Scan for the cell matching the given text and deliver its (X, Y) coordinate at center. 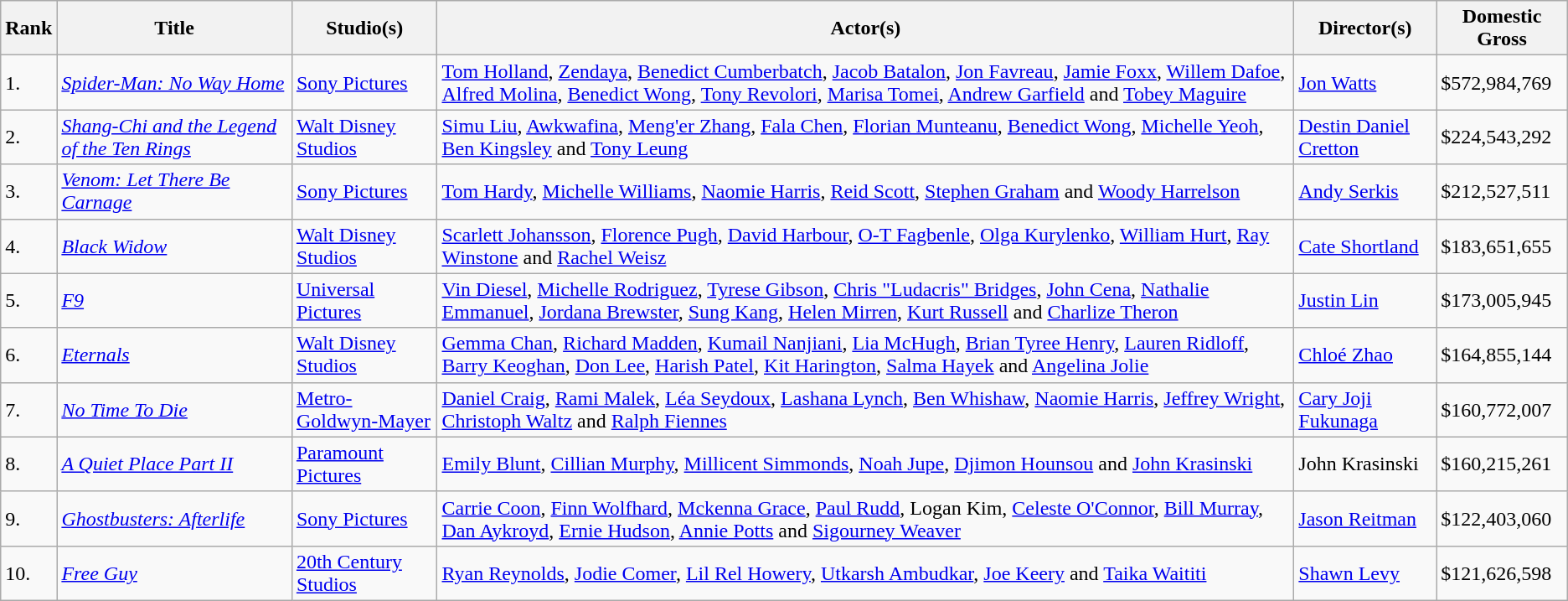
7. (28, 409)
Cate Shortland (1365, 246)
3. (28, 191)
Metro-Goldwyn-Mayer (364, 409)
Eternals (174, 355)
Universal Pictures (364, 300)
Domestic Gross (1503, 28)
$160,772,007 (1503, 409)
Ghostbusters: Afterlife (174, 518)
Spider-Man: No Way Home (174, 82)
Black Widow (174, 246)
Scarlett Johansson, Florence Pugh, David Harbour, O-T Fagbenle, Olga Kurylenko, William Hurt, Ray Winstone and Rachel Weisz (866, 246)
Shang-Chi and the Legend of the Ten Rings (174, 137)
Destin Daniel Cretton (1365, 137)
$164,855,144 (1503, 355)
Justin Lin (1365, 300)
$121,626,598 (1503, 573)
4. (28, 246)
$160,215,261 (1503, 464)
Venom: Let There Be Carnage (174, 191)
Simu Liu, Awkwafina, Meng'er Zhang, Fala Chen, Florian Munteanu, Benedict Wong, Michelle Yeoh, Ben Kingsley and Tony Leung (866, 137)
Andy Serkis (1365, 191)
5. (28, 300)
$572,984,769 (1503, 82)
$173,005,945 (1503, 300)
$224,543,292 (1503, 137)
Actor(s) (866, 28)
Emily Blunt, Cillian Murphy, Millicent Simmonds, Noah Jupe, Djimon Hounsou and John Krasinski (866, 464)
Shawn Levy (1365, 573)
Jon Watts (1365, 82)
No Time To Die (174, 409)
Title (174, 28)
Cary Joji Fukunaga (1365, 409)
9. (28, 518)
2. (28, 137)
Studio(s) (364, 28)
John Krasinski (1365, 464)
1. (28, 82)
Tom Hardy, Michelle Williams, Naomie Harris, Reid Scott, Stephen Graham and Woody Harrelson (866, 191)
$183,651,655 (1503, 246)
Daniel Craig, Rami Malek, Léa Seydoux, Lashana Lynch, Ben Whishaw, Naomie Harris, Jeffrey Wright, Christoph Waltz and Ralph Fiennes (866, 409)
Chloé Zhao (1365, 355)
$212,527,511 (1503, 191)
$122,403,060 (1503, 518)
Director(s) (1365, 28)
Paramount Pictures (364, 464)
6. (28, 355)
20th Century Studios (364, 573)
Ryan Reynolds, Jodie Comer, Lil Rel Howery, Utkarsh Ambudkar, Joe Keery and Taika Waititi (866, 573)
A Quiet Place Part II (174, 464)
10. (28, 573)
Rank (28, 28)
Jason Reitman (1365, 518)
8. (28, 464)
F9 (174, 300)
Free Guy (174, 573)
